Pinpoint the cell where the given text exists, returning its [X, Y] midpoint coordinate. 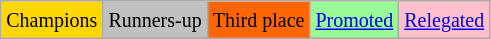
Promoted [354, 20]
Runners-up [155, 20]
Relegated [444, 20]
Third place [258, 20]
Champions [52, 20]
